Extract the [x, y] coordinate from the center of the cell holding the provided text.  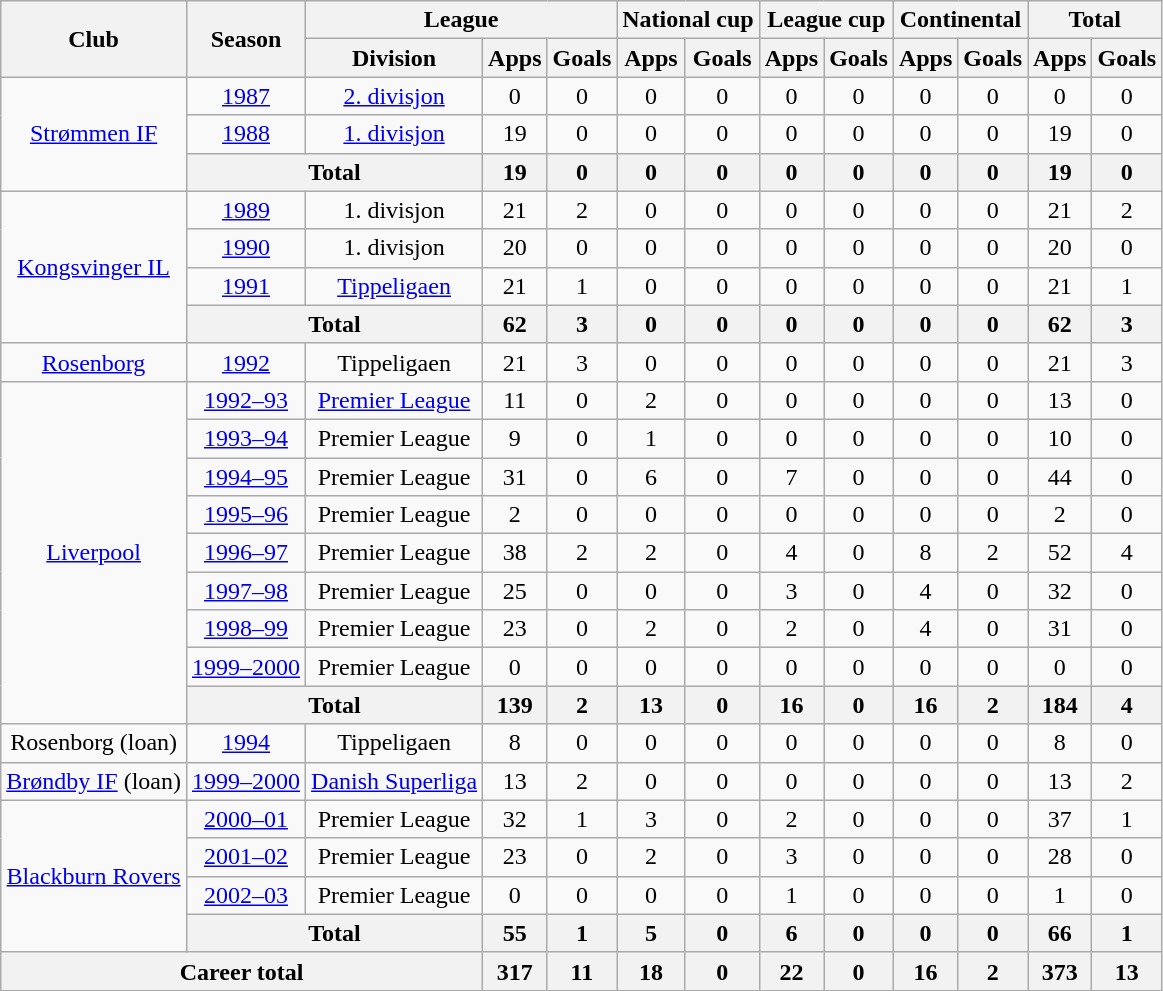
55 [515, 933]
League [462, 20]
Career total [242, 971]
Liverpool [94, 552]
1993–94 [246, 438]
1995–96 [246, 515]
25 [515, 591]
1988 [246, 134]
League cup [826, 20]
1989 [246, 210]
22 [791, 971]
37 [1060, 819]
1997–98 [246, 591]
2. divisjon [394, 96]
317 [515, 971]
Danish Superliga [394, 781]
10 [1060, 438]
9 [515, 438]
1998–99 [246, 629]
Rosenborg (loan) [94, 743]
1994 [246, 743]
Brøndby IF (loan) [94, 781]
66 [1060, 933]
2001–02 [246, 857]
373 [1060, 971]
1991 [246, 286]
2000–01 [246, 819]
38 [515, 553]
1994–95 [246, 477]
44 [1060, 477]
National cup [688, 20]
Blackburn Rovers [94, 876]
Strømmen IF [94, 134]
2002–03 [246, 895]
Kongsvinger IL [94, 267]
1990 [246, 248]
52 [1060, 553]
Division [394, 58]
184 [1060, 705]
5 [651, 933]
1992–93 [246, 400]
Season [246, 39]
18 [651, 971]
Continental [960, 20]
1996–97 [246, 553]
139 [515, 705]
1987 [246, 96]
Rosenborg [94, 362]
Club [94, 39]
7 [791, 477]
28 [1060, 857]
1992 [246, 362]
